Find where the given text appears and provide that cell's center as [X, Y] coordinate. 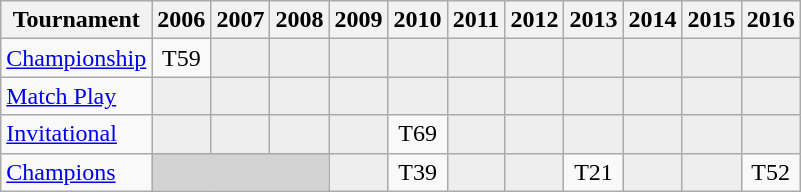
T59 [182, 58]
T69 [418, 134]
Tournament [76, 20]
2014 [652, 20]
2007 [240, 20]
2010 [418, 20]
Championship [76, 58]
2015 [712, 20]
2011 [476, 20]
2016 [770, 20]
T39 [418, 172]
2009 [358, 20]
Invitational [76, 134]
2012 [534, 20]
2006 [182, 20]
Match Play [76, 96]
2013 [594, 20]
Champions [76, 172]
T52 [770, 172]
T21 [594, 172]
2008 [300, 20]
